For the text-containing cell, return its midpoint in [x, y] coordinate format. 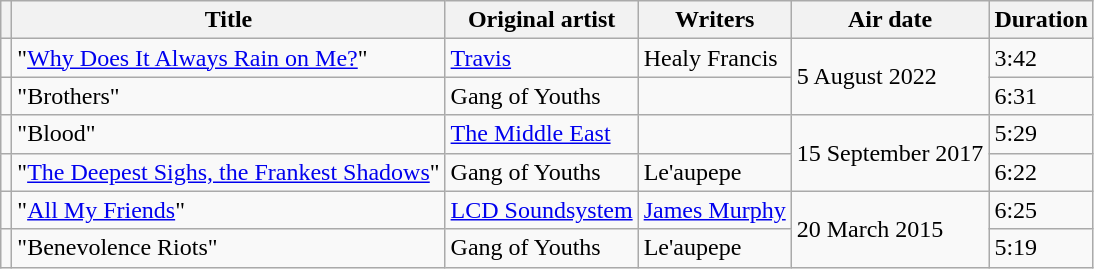
6:25 [1041, 210]
The Middle East [542, 134]
James Murphy [714, 210]
6:22 [1041, 172]
5 August 2022 [890, 77]
Air date [890, 20]
"Benevolence Riots" [228, 248]
Title [228, 20]
3:42 [1041, 58]
6:31 [1041, 96]
Healy Francis [714, 58]
20 March 2015 [890, 229]
Travis [542, 58]
5:29 [1041, 134]
"Brothers" [228, 96]
Writers [714, 20]
15 September 2017 [890, 153]
"All My Friends" [228, 210]
LCD Soundsystem [542, 210]
Original artist [542, 20]
Duration [1041, 20]
"Blood" [228, 134]
5:19 [1041, 248]
"Why Does It Always Rain on Me?" [228, 58]
"The Deepest Sighs, the Frankest Shadows" [228, 172]
